Return (x, y) of the center of cell containing provided text 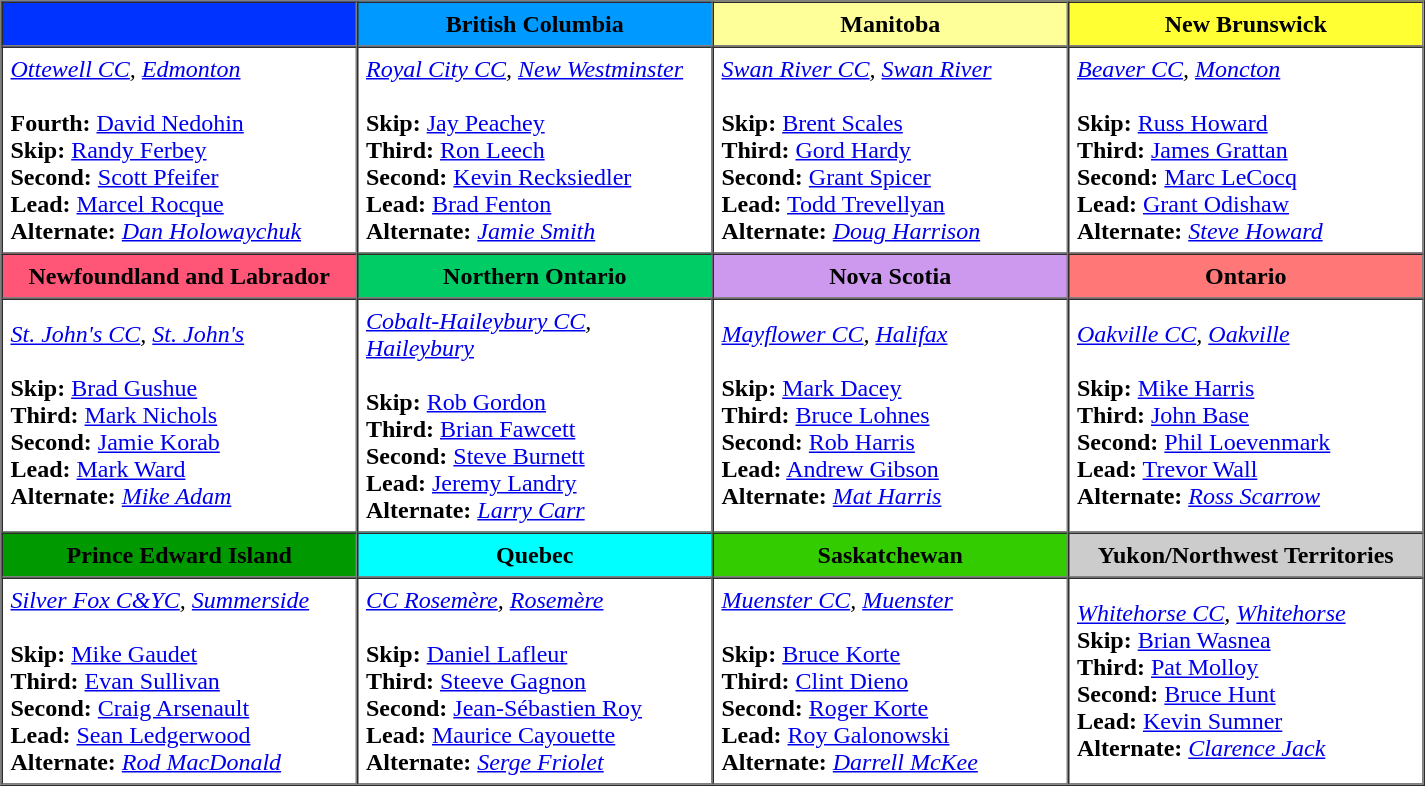
Swan River CC, Swan River Skip: Brent Scales Third: Gord Hardy Second: Grant Spicer Lead: Todd Trevellyan Alternate: Doug Harrison (890, 150)
British Columbia (535, 24)
Manitoba (890, 24)
Whitehorse CC, WhitehorseSkip: Brian Wasnea Third: Pat Molloy Second: Bruce Hunt Lead: Kevin Sumner Alternate: Clarence Jack (1246, 682)
Oakville CC, Oakville Skip: Mike Harris Third: John Base Second: Phil Loevenmark Lead: Trevor Wall Alternate: Ross Scarrow (1246, 415)
Nova Scotia (890, 276)
Cobalt-Haileybury CC, Haileybury Skip: Rob Gordon Third: Brian Fawcett Second: Steve Burnett Lead: Jeremy Landry Alternate: Larry Carr (535, 415)
CC Rosemère, Rosemère Skip: Daniel Lafleur Third: Steeve Gagnon Second: Jean-Sébastien Roy Lead: Maurice Cayouette Alternate: Serge Friolet (535, 682)
Yukon/Northwest Territories (1246, 554)
Newfoundland and Labrador (180, 276)
Saskatchewan (890, 554)
Muenster CC, Muenster Skip: Bruce Korte Third: Clint Dieno Second: Roger Korte Lead: Roy Galonowski Alternate: Darrell McKee (890, 682)
Ontario (1246, 276)
Ottewell CC, Edmonton Fourth: David Nedohin Skip: Randy Ferbey Second: Scott Pfeifer Lead: Marcel Rocque Alternate: Dan Holowaychuk (180, 150)
Silver Fox C&YC, Summerside Skip: Mike Gaudet Third: Evan Sullivan Second: Craig Arsenault Lead: Sean Ledgerwood Alternate: Rod MacDonald (180, 682)
St. John's CC, St. John's Skip: Brad Gushue Third: Mark Nichols Second: Jamie Korab Lead: Mark Ward Alternate: Mike Adam (180, 415)
Northern Ontario (535, 276)
New Brunswick (1246, 24)
Quebec (535, 554)
Prince Edward Island (180, 554)
Beaver CC, Moncton Skip: Russ Howard Third: James Grattan Second: Marc LeCocq Lead: Grant Odishaw Alternate: Steve Howard (1246, 150)
Royal City CC, New Westminster Skip: Jay Peachey Third: Ron Leech Second: Kevin Recksiedler Lead: Brad Fenton Alternate: Jamie Smith (535, 150)
Mayflower CC, Halifax Skip: Mark Dacey Third: Bruce Lohnes Second: Rob Harris Lead: Andrew Gibson Alternate: Mat Harris (890, 415)
